Return (x, y) of the center of cell containing provided text 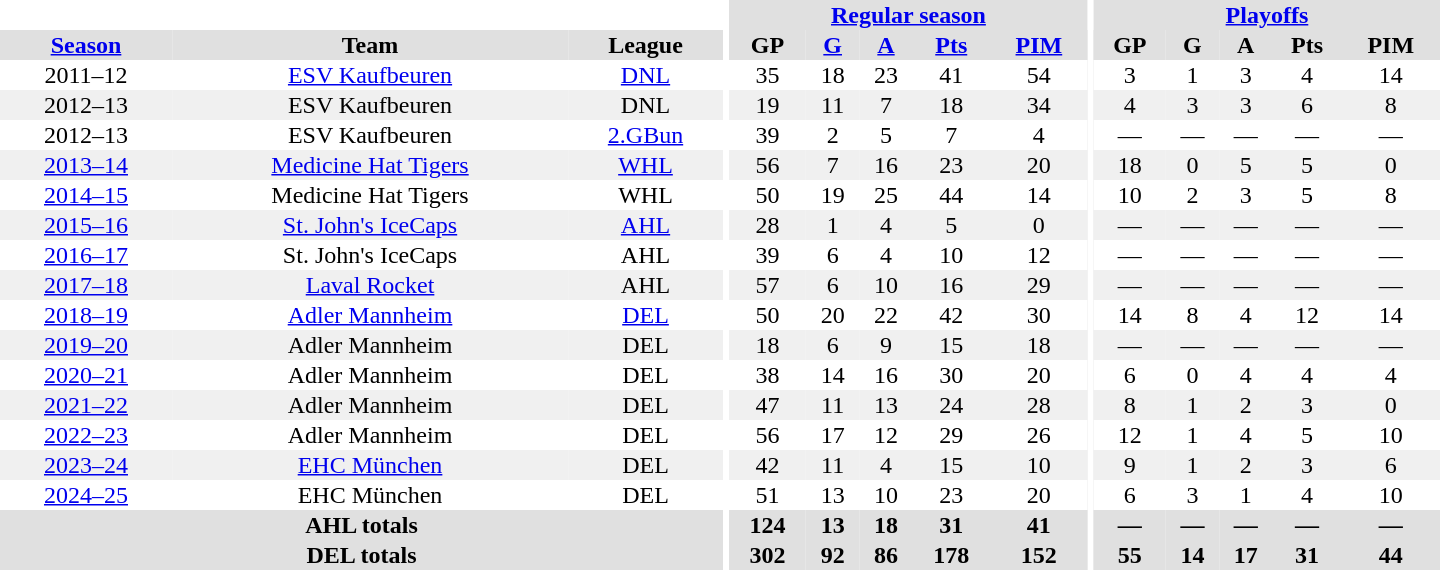
124 (768, 525)
2013–14 (86, 165)
92 (832, 555)
2018–19 (86, 315)
Team (370, 45)
2015–16 (86, 225)
24 (952, 405)
86 (886, 555)
302 (768, 555)
2024–25 (86, 495)
2019–20 (86, 345)
2014–15 (86, 195)
178 (952, 555)
2023–24 (86, 465)
55 (1130, 555)
2016–17 (86, 255)
38 (768, 375)
2017–18 (86, 285)
Regular season (908, 15)
Playoffs (1267, 15)
51 (768, 495)
2011–12 (86, 75)
2022–23 (86, 435)
34 (1039, 105)
26 (1039, 435)
DEL totals (362, 555)
152 (1039, 555)
AHL totals (362, 525)
57 (768, 285)
47 (768, 405)
2021–22 (86, 405)
Laval Rocket (370, 285)
2020–21 (86, 375)
22 (886, 315)
25 (886, 195)
2.GBun (646, 135)
League (646, 45)
54 (1039, 75)
35 (768, 75)
Season (86, 45)
